Search for the cell housing the specified text and yield its (x, y) center coordinate. 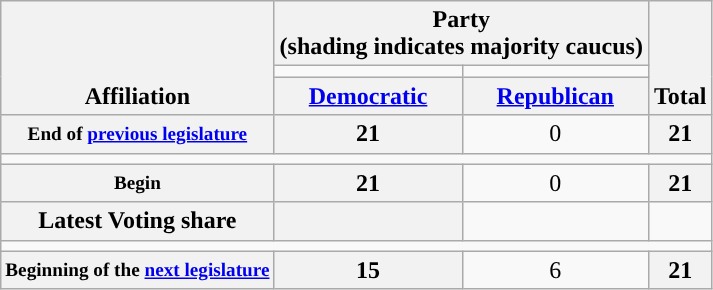
Affiliation (138, 58)
15 (368, 270)
6 (555, 270)
Party(shading indicates majority caucus) (461, 34)
Republican (555, 96)
Total (680, 58)
Democratic (368, 96)
Begin (138, 183)
Beginning of the next legislature (138, 270)
End of previous legislature (138, 134)
Latest Voting share (138, 221)
